Search for the cell housing the specified text and yield its (x, y) center coordinate. 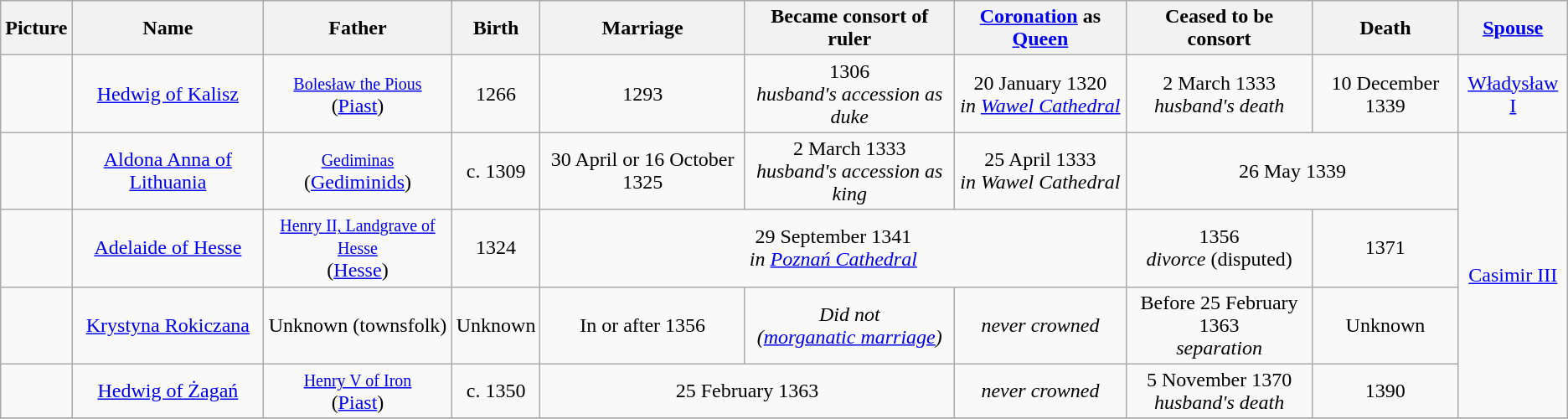
25 April 1333in Wawel Cathedral (1040, 171)
Unknown (townsfolk) (358, 325)
Death (1385, 28)
Aldona Anna of Lithuania (168, 171)
Hedwig of Żagań (168, 391)
Ceased to be consort (1220, 28)
Became consort of ruler (849, 28)
Marriage (642, 28)
2 March 1333husband's accession as king (849, 171)
1371 (1385, 248)
5 November 1370husband's death (1220, 391)
Did not(morganatic marriage) (849, 325)
Bolesław the Pious(Piast) (358, 94)
Casimir III (1513, 275)
Krystyna Rokiczana (168, 325)
26 May 1339 (1293, 171)
20 January 1320in Wawel Cathedral (1040, 94)
Spouse (1513, 28)
Henry II, Landgrave of Hesse(Hesse) (358, 248)
1293 (642, 94)
Coronation as Queen (1040, 28)
1324 (496, 248)
1306husband's accession as duke (849, 94)
1266 (496, 94)
Father (358, 28)
Hedwig of Kalisz (168, 94)
c. 1350 (496, 391)
1390 (1385, 391)
30 April or 16 October 1325 (642, 171)
Gediminas(Gediminids) (358, 171)
25 February 1363 (747, 391)
10 December 1339 (1385, 94)
Birth (496, 28)
Before 25 February 1363separation (1220, 325)
c. 1309 (496, 171)
29 September 1341in Poznań Cathedral (833, 248)
Name (168, 28)
2 March 1333husband's death (1220, 94)
Picture (37, 28)
Henry V of Iron(Piast) (358, 391)
1356divorce (disputed) (1220, 248)
Władysław I (1513, 94)
In or after 1356 (642, 325)
Adelaide of Hesse (168, 248)
